Capture the cell that displays the provided text and extract its [x, y] central coordinate. 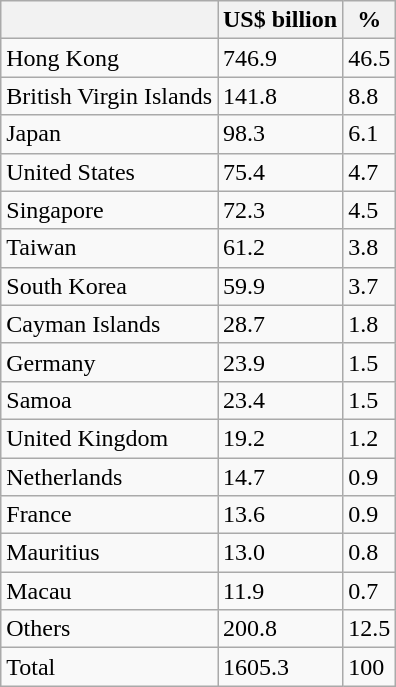
72.3 [280, 210]
4.7 [370, 172]
746.9 [280, 58]
Singapore [110, 210]
Germany [110, 362]
1.8 [370, 324]
France [110, 515]
8.8 [370, 96]
28.7 [280, 324]
Japan [110, 134]
4.5 [370, 210]
United States [110, 172]
1605.3 [280, 667]
14.7 [280, 477]
200.8 [280, 629]
12.5 [370, 629]
Taiwan [110, 248]
Samoa [110, 400]
23.9 [280, 362]
46.5 [370, 58]
South Korea [110, 286]
0.7 [370, 591]
1.2 [370, 438]
Others [110, 629]
59.9 [280, 286]
75.4 [280, 172]
British Virgin Islands [110, 96]
98.3 [280, 134]
% [370, 20]
Hong Kong [110, 58]
Total [110, 667]
13.6 [280, 515]
3.7 [370, 286]
141.8 [280, 96]
11.9 [280, 591]
United Kingdom [110, 438]
19.2 [280, 438]
0.8 [370, 553]
13.0 [280, 553]
3.8 [370, 248]
Netherlands [110, 477]
100 [370, 667]
Mauritius [110, 553]
6.1 [370, 134]
US$ billion [280, 20]
23.4 [280, 400]
Cayman Islands [110, 324]
Macau [110, 591]
61.2 [280, 248]
